Scan for the cell matching the given text and deliver its [X, Y] coordinate at center. 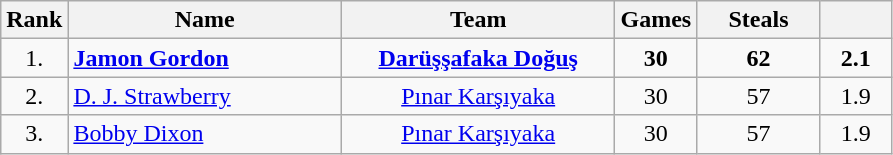
Jamon Gordon [205, 58]
Name [205, 20]
Bobby Dixon [205, 134]
Darüşşafaka Doğuş [478, 58]
62 [759, 58]
Rank [34, 20]
Games [656, 20]
1. [34, 58]
D. J. Strawberry [205, 96]
2. [34, 96]
3. [34, 134]
2.1 [856, 58]
Steals [759, 20]
Team [478, 20]
